For the text-containing cell, return its midpoint in [X, Y] coordinate format. 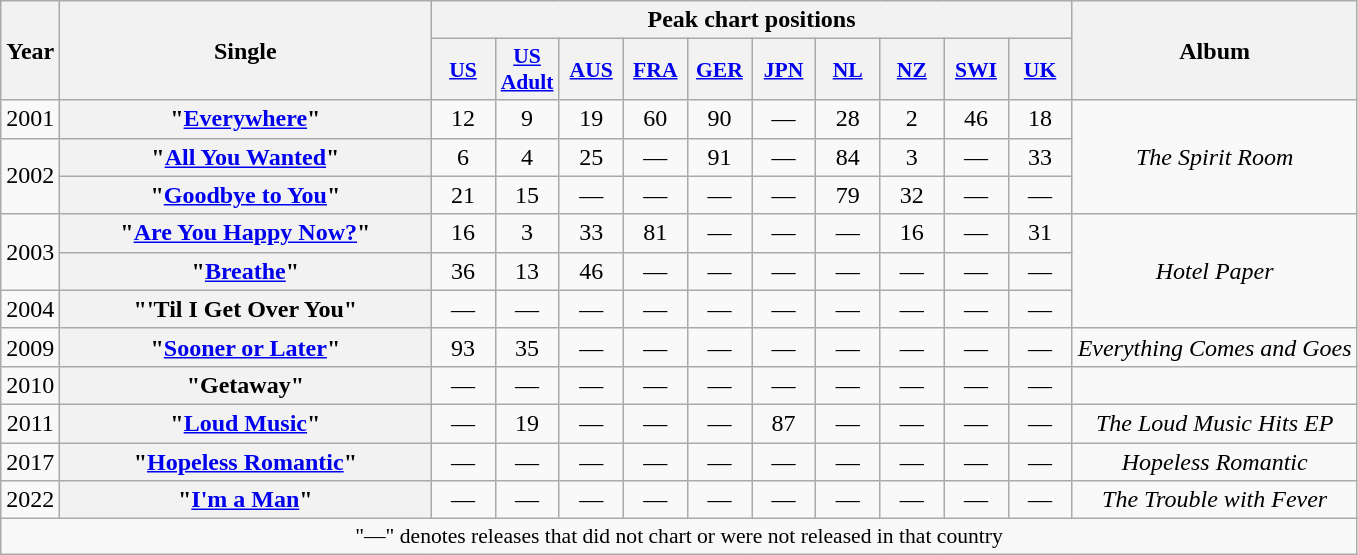
"Everywhere" [246, 119]
13 [527, 271]
Year [30, 50]
SWI [976, 70]
Hopeless Romantic [1214, 461]
15 [527, 195]
2009 [30, 347]
Peak chart positions [752, 20]
25 [591, 157]
93 [463, 347]
US Adult [527, 70]
"—" denotes releases that did not chart or were not released in that country [679, 537]
"Breathe" [246, 271]
"Sooner or Later" [246, 347]
2001 [30, 119]
28 [848, 119]
2010 [30, 385]
90 [719, 119]
"Loud Music" [246, 423]
6 [463, 157]
36 [463, 271]
84 [848, 157]
32 [912, 195]
"I'm a Man" [246, 500]
18 [1040, 119]
UK [1040, 70]
US [463, 70]
2003 [30, 252]
JPN [784, 70]
GER [719, 70]
2004 [30, 309]
"Goodbye to You" [246, 195]
79 [848, 195]
"Getaway" [246, 385]
The Loud Music Hits EP [1214, 423]
"Hopeless Romantic" [246, 461]
31 [1040, 233]
21 [463, 195]
The Trouble with Fever [1214, 500]
NZ [912, 70]
NL [848, 70]
2017 [30, 461]
AUS [591, 70]
91 [719, 157]
Album [1214, 50]
2011 [30, 423]
87 [784, 423]
Everything Comes and Goes [1214, 347]
9 [527, 119]
"'Til I Get Over You" [246, 309]
35 [527, 347]
2 [912, 119]
The Spirit Room [1214, 157]
Single [246, 50]
81 [655, 233]
60 [655, 119]
2002 [30, 176]
"Are You Happy Now?" [246, 233]
"All You Wanted" [246, 157]
4 [527, 157]
FRA [655, 70]
2022 [30, 500]
Hotel Paper [1214, 271]
12 [463, 119]
